From the cell containing the given text, extract its center point as [x, y] coordinate. 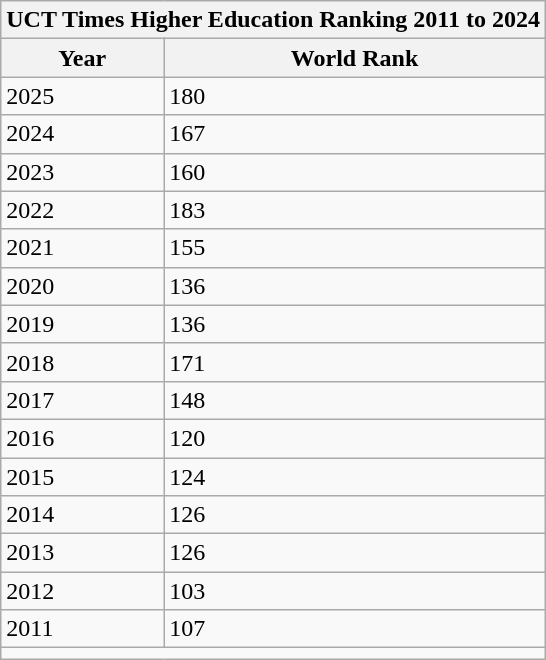
2011 [82, 629]
167 [355, 134]
2023 [82, 172]
120 [355, 438]
160 [355, 172]
107 [355, 629]
2024 [82, 134]
171 [355, 362]
Year [82, 58]
2014 [82, 515]
2013 [82, 553]
2016 [82, 438]
World Rank [355, 58]
2015 [82, 477]
2012 [82, 591]
180 [355, 96]
103 [355, 591]
124 [355, 477]
148 [355, 400]
2022 [82, 210]
183 [355, 210]
2019 [82, 324]
2017 [82, 400]
155 [355, 248]
UCT Times Higher Education Ranking 2011 to 2024 [274, 20]
2020 [82, 286]
2018 [82, 362]
2025 [82, 96]
2021 [82, 248]
